Return (x, y) of the center of cell containing provided text 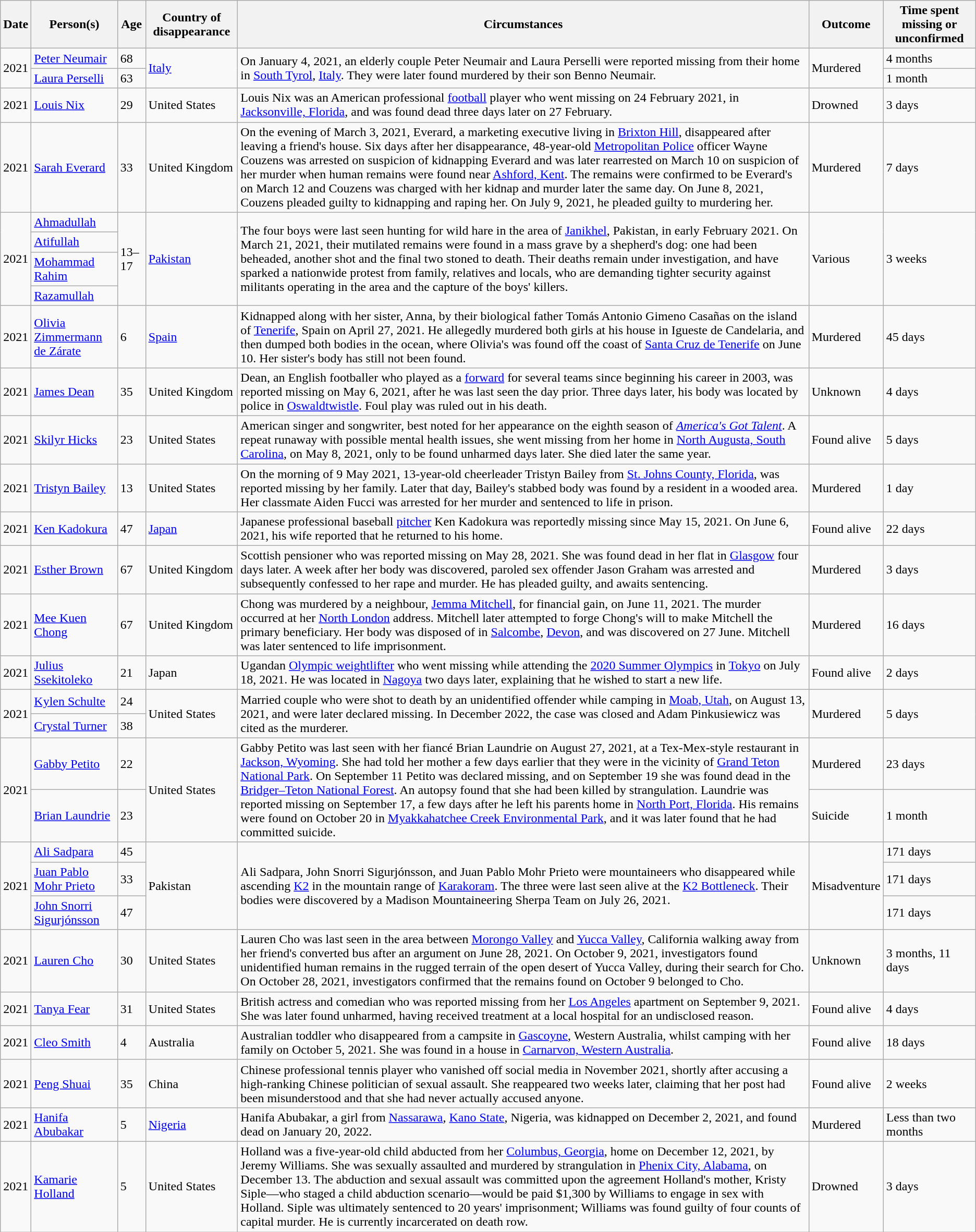
3 weeks (929, 259)
6 (131, 337)
Less than two months (929, 1124)
Ken Kadokura (74, 529)
Kamarie Holland (74, 1187)
18 days (929, 1043)
Italy (191, 68)
2 days (929, 673)
Olivia Zimmermann de Zárate (74, 337)
Atifullah (74, 242)
Gabby Petito (74, 764)
Country of disappearance (191, 25)
Date (16, 25)
Razamullah (74, 296)
Suicide (846, 816)
Hanifa Abubakar (74, 1124)
Nigeria (191, 1124)
Hanifa Abubakar, a girl from Nassarawa, Kano State, Nigeria, was kidnapped on December 2, 2021, and found dead on January 20, 2022. (523, 1124)
Cleo Smith (74, 1043)
Peng Shuai (74, 1083)
Spain (191, 337)
4 (131, 1043)
21 (131, 673)
45 days (929, 337)
2 weeks (929, 1083)
Time spent missing or unconfirmed (929, 25)
Skilyr Hicks (74, 440)
30 (131, 960)
Circumstances (523, 25)
Australia (191, 1043)
Mee Kuen Chong (74, 625)
1 day (929, 488)
Ali Sadpara (74, 852)
Esther Brown (74, 570)
Juan Pablo Mohr Prieto (74, 879)
China (191, 1083)
16 days (929, 625)
24 (131, 702)
3 months, 11 days (929, 960)
Tristyn Bailey (74, 488)
Crystal Turner (74, 726)
22 (131, 764)
Brian Laundrie (74, 816)
7 days (929, 167)
Misadventure (846, 886)
Age (131, 25)
29 (131, 105)
13 (131, 488)
Lauren Cho (74, 960)
38 (131, 726)
Mohammad Rahim (74, 269)
Julius Ssekitoleko (74, 673)
31 (131, 1008)
Laura Perselli (74, 78)
Outcome (846, 25)
22 days (929, 529)
Sarah Everard (74, 167)
63 (131, 78)
John Snorri Sigurjónsson (74, 912)
68 (131, 58)
Various (846, 259)
Tanya Fear (74, 1008)
Peter Neumair (74, 58)
23 days (929, 764)
Kylen Schulte (74, 702)
13–17 (131, 259)
Ahmadullah (74, 222)
45 (131, 852)
4 months (929, 58)
Person(s) (74, 25)
James Dean (74, 392)
Louis Nix (74, 105)
